Determine the (x, y) coordinate at the center of the cell enclosing the given text.  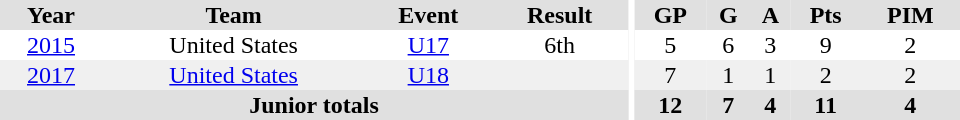
Junior totals (314, 105)
PIM (910, 15)
9 (826, 45)
5 (670, 45)
6 (728, 45)
11 (826, 105)
2015 (51, 45)
2017 (51, 75)
GP (670, 15)
Result (560, 15)
Year (51, 15)
G (728, 15)
Event (428, 15)
U18 (428, 75)
U17 (428, 45)
Pts (826, 15)
A (770, 15)
3 (770, 45)
6th (560, 45)
Team (234, 15)
12 (670, 105)
